Output the (X, Y) coordinate of the center of the cell containing the given text.  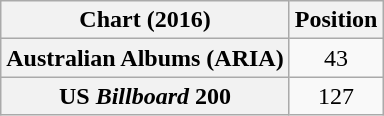
Australian Albums (ARIA) (145, 58)
43 (336, 58)
Chart (2016) (145, 20)
127 (336, 96)
Position (336, 20)
US Billboard 200 (145, 96)
